Determine the [X, Y] coordinate at the center of the cell enclosing the given text.  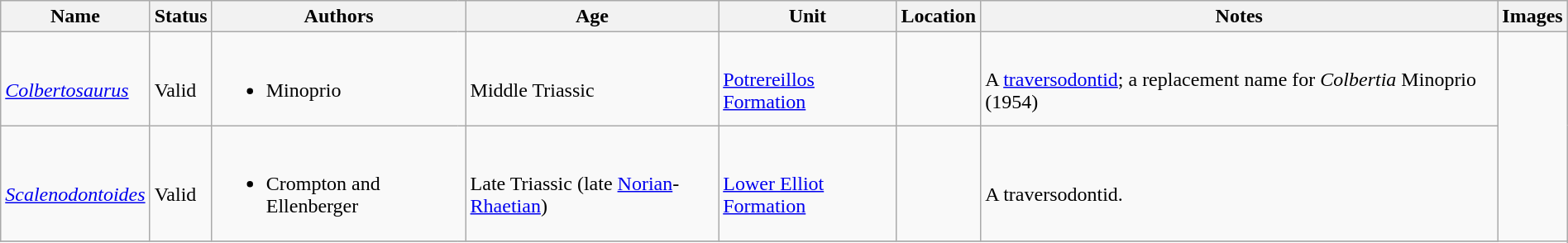
Late Triassic (late Norian-Rhaetian) [592, 183]
Status [180, 17]
Middle Triassic [592, 79]
Scalenodontoides [75, 183]
Lower Elliot Formation [807, 183]
Colbertosaurus [75, 79]
Potrereillos Formation [807, 79]
Unit [807, 17]
A traversodontid. [1239, 183]
Notes [1239, 17]
Location [939, 17]
A traversodontid; a replacement name for Colbertia Minoprio (1954) [1239, 79]
Name [75, 17]
Images [1532, 17]
Age [592, 17]
Minoprio [334, 79]
Crompton and Ellenberger [334, 183]
Authors [339, 17]
